Return [X, Y] of the center of cell containing provided text 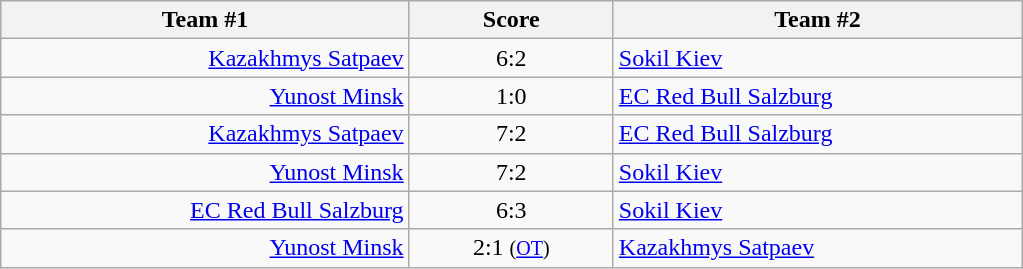
6:3 [511, 210]
2:1 (OT) [511, 248]
6:2 [511, 58]
Team #1 [205, 20]
1:0 [511, 96]
Team #2 [817, 20]
Score [511, 20]
